Return (X, Y) of the center of cell containing provided text 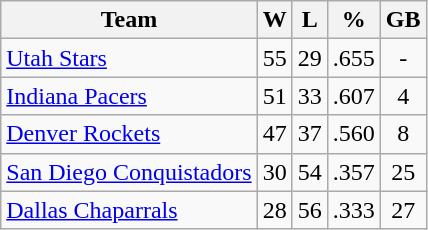
GB (403, 20)
Utah Stars (129, 58)
Indiana Pacers (129, 96)
27 (403, 210)
25 (403, 172)
Dallas Chaparrals (129, 210)
4 (403, 96)
51 (274, 96)
28 (274, 210)
33 (310, 96)
% (354, 20)
56 (310, 210)
30 (274, 172)
.560 (354, 134)
54 (310, 172)
Team (129, 20)
.607 (354, 96)
.655 (354, 58)
29 (310, 58)
.357 (354, 172)
W (274, 20)
- (403, 58)
San Diego Conquistadors (129, 172)
47 (274, 134)
Denver Rockets (129, 134)
8 (403, 134)
.333 (354, 210)
37 (310, 134)
55 (274, 58)
L (310, 20)
